Pinpoint the cell where the given text exists, returning its [X, Y] midpoint coordinate. 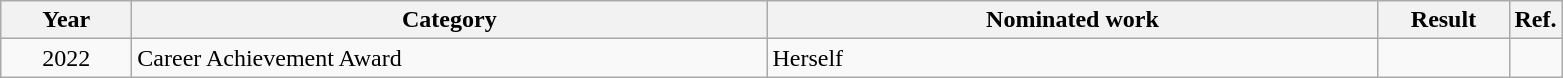
2022 [66, 58]
Ref. [1536, 20]
Result [1444, 20]
Category [450, 20]
Herself [1072, 58]
Year [66, 20]
Career Achievement Award [450, 58]
Nominated work [1072, 20]
